Pinpoint the cell where the given text exists, returning its [x, y] midpoint coordinate. 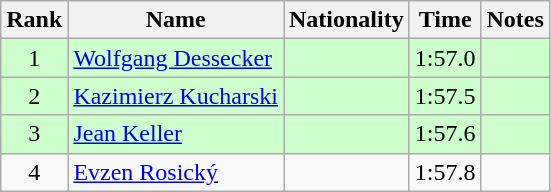
3 [34, 134]
4 [34, 172]
Rank [34, 20]
Time [445, 20]
1:57.8 [445, 172]
1:57.0 [445, 58]
Wolfgang Dessecker [176, 58]
1 [34, 58]
Notes [515, 20]
Nationality [347, 20]
Evzen Rosický [176, 172]
1:57.6 [445, 134]
Kazimierz Kucharski [176, 96]
2 [34, 96]
Jean Keller [176, 134]
Name [176, 20]
1:57.5 [445, 96]
